Determine the (X, Y) coordinate at the center of the cell enclosing the given text.  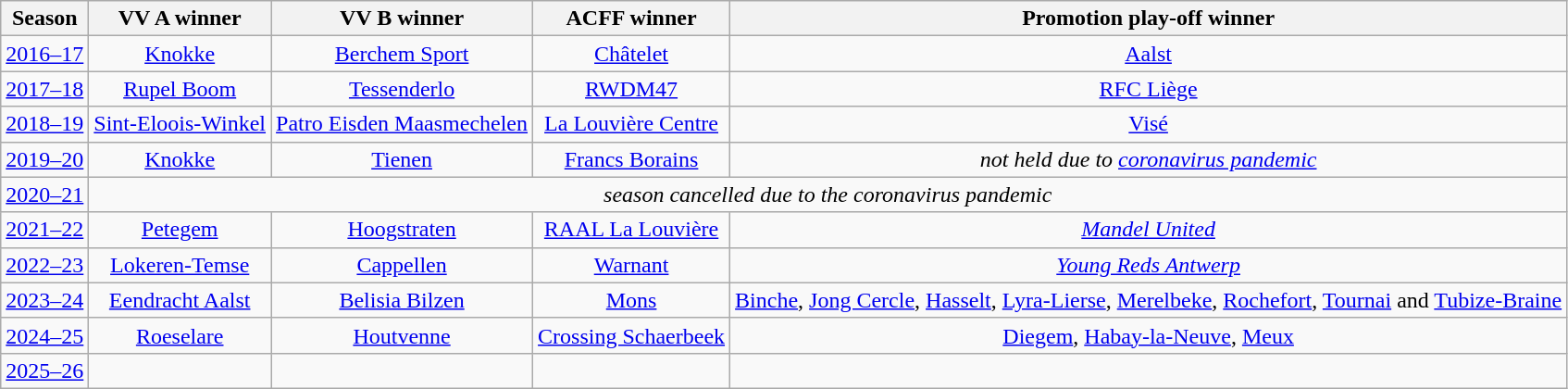
2020–21 (44, 194)
2022–23 (44, 265)
2016–17 (44, 54)
Belisia Bilzen (402, 300)
Mandel United (1149, 230)
Aalst (1149, 54)
Houtvenne (402, 335)
Rupel Boom (180, 89)
Diegem, Habay-la-Neuve, Meux (1149, 335)
Petegem (180, 230)
season cancelled due to the coronavirus pandemic (828, 194)
Visé (1149, 124)
2019–20 (44, 159)
not held due to coronavirus pandemic (1149, 159)
Cappellen (402, 265)
Promotion play-off winner (1149, 19)
Patro Eisden Maasmechelen (402, 124)
Roeselare (180, 335)
2025–26 (44, 370)
Berchem Sport (402, 54)
Young Reds Antwerp (1149, 265)
2017–18 (44, 89)
Season (44, 19)
Tienen (402, 159)
Sint-Eloois-Winkel (180, 124)
VV B winner (402, 19)
ACFF winner (631, 19)
Eendracht Aalst (180, 300)
2018–19 (44, 124)
RFC Liège (1149, 89)
Lokeren-Temse (180, 265)
2024–25 (44, 335)
2023–24 (44, 300)
2021–22 (44, 230)
Hoogstraten (402, 230)
Châtelet (631, 54)
VV A winner (180, 19)
Binche, Jong Cercle, Hasselt, Lyra-Lierse, Merelbeke, Rochefort, Tournai and Tubize-Braine (1149, 300)
Warnant (631, 265)
La Louvière Centre (631, 124)
Mons (631, 300)
Crossing Schaerbeek (631, 335)
Francs Borains (631, 159)
RAAL La Louvière (631, 230)
Tessenderlo (402, 89)
RWDM47 (631, 89)
